Return [x, y] of the center of cell containing provided text 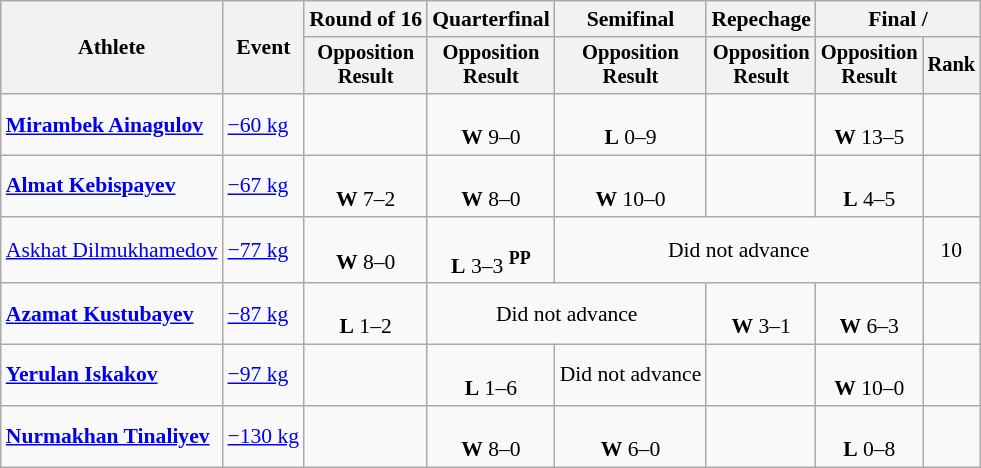
L 0–8 [870, 436]
W 6–3 [870, 314]
Repechage [761, 19]
−67 kg [264, 186]
Askhat Dilmukhamedov [112, 250]
L 3–3 PP [491, 250]
W 7–2 [366, 186]
L 0–9 [631, 124]
W 9–0 [491, 124]
Event [264, 48]
Round of 16 [366, 19]
−77 kg [264, 250]
−130 kg [264, 436]
W 3–1 [761, 314]
Mirambek Ainagulov [112, 124]
Quarterfinal [491, 19]
W 6–0 [631, 436]
Nurmakhan Tinaliyev [112, 436]
−87 kg [264, 314]
Almat Kebispayev [112, 186]
Semifinal [631, 19]
−97 kg [264, 376]
Azamat Kustubayev [112, 314]
Athlete [112, 48]
L 1–2 [366, 314]
L 1–6 [491, 376]
L 4–5 [870, 186]
Yerulan Iskakov [112, 376]
−60 kg [264, 124]
W 13–5 [870, 124]
10 [952, 250]
Final / [898, 19]
Rank [952, 66]
